From the cell containing the given text, extract its center point as (x, y) coordinate. 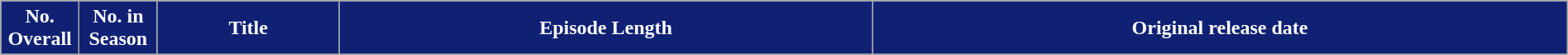
Title (248, 28)
No. Overall (40, 28)
Episode Length (605, 28)
No. in Season (117, 28)
Original release date (1220, 28)
